Provide the (x, y) coordinate of the cell's center where the given text is located.  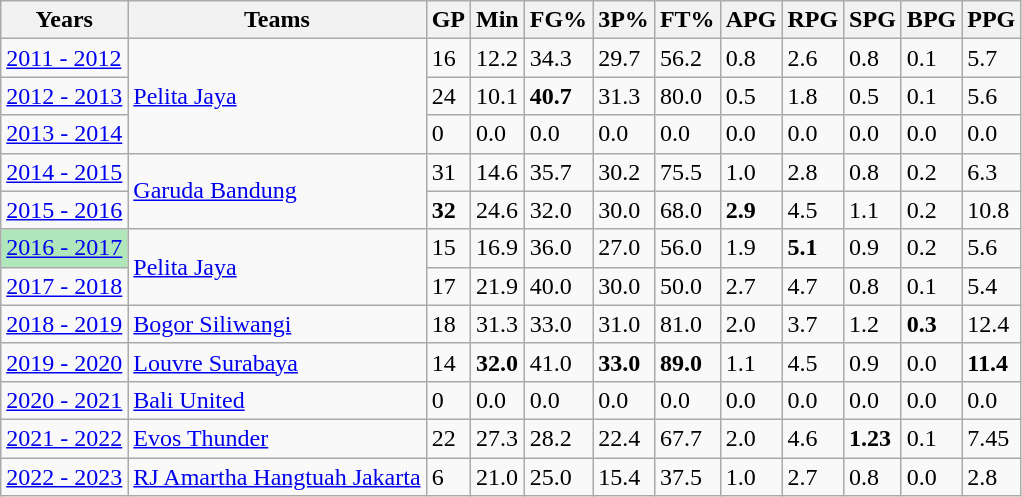
31.0 (624, 324)
5.1 (813, 248)
21.9 (498, 286)
80.0 (687, 96)
28.2 (558, 438)
56.2 (687, 58)
67.7 (687, 438)
30.2 (624, 172)
27.0 (624, 248)
31 (448, 172)
68.0 (687, 210)
PPG (992, 20)
1.9 (751, 248)
89.0 (687, 362)
3P% (624, 20)
27.3 (498, 438)
21.0 (498, 477)
2.6 (813, 58)
14 (448, 362)
Years (64, 20)
1.2 (873, 324)
25.0 (558, 477)
10.1 (498, 96)
7.45 (992, 438)
2019 - 2020 (64, 362)
Bogor Siliwangi (277, 324)
Louvre Surabaya (277, 362)
15.4 (624, 477)
24 (448, 96)
2015 - 2016 (64, 210)
GP (448, 20)
2018 - 2019 (64, 324)
2020 - 2021 (64, 400)
22 (448, 438)
75.5 (687, 172)
29.7 (624, 58)
37.5 (687, 477)
Min (498, 20)
BPG (931, 20)
Evos Thunder (277, 438)
5.4 (992, 286)
4.6 (813, 438)
18 (448, 324)
6.3 (992, 172)
36.0 (558, 248)
6 (448, 477)
2017 - 2018 (64, 286)
40.7 (558, 96)
16.9 (498, 248)
2022 - 2023 (64, 477)
Teams (277, 20)
Garuda Bandung (277, 191)
Bali United (277, 400)
5.7 (992, 58)
32 (448, 210)
2.9 (751, 210)
34.3 (558, 58)
2014 - 2015 (64, 172)
1.23 (873, 438)
RPG (813, 20)
40.0 (558, 286)
APG (751, 20)
15 (448, 248)
50.0 (687, 286)
22.4 (624, 438)
FT% (687, 20)
2021 - 2022 (64, 438)
81.0 (687, 324)
14.6 (498, 172)
RJ Amartha Hangtuah Jakarta (277, 477)
17 (448, 286)
1.8 (813, 96)
12.2 (498, 58)
FG% (558, 20)
12.4 (992, 324)
16 (448, 58)
3.7 (813, 324)
SPG (873, 20)
4.7 (813, 286)
0.3 (931, 324)
2011 - 2012 (64, 58)
41.0 (558, 362)
10.8 (992, 210)
56.0 (687, 248)
24.6 (498, 210)
2013 - 2014 (64, 134)
35.7 (558, 172)
2012 - 2013 (64, 96)
11.4 (992, 362)
2016 - 2017 (64, 248)
